Scan for the cell matching the given text and deliver its (x, y) coordinate at center. 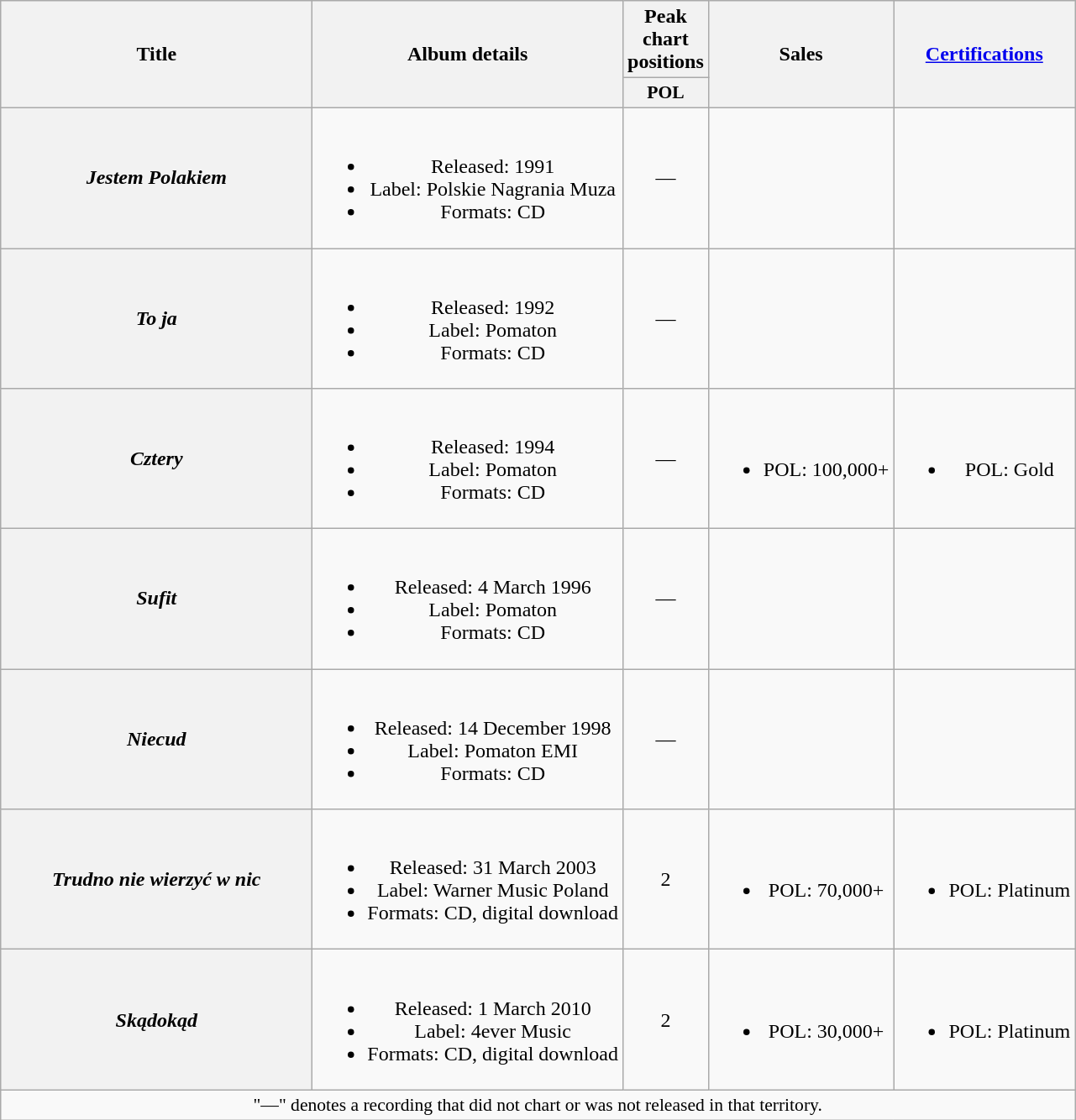
Released: 1992Label: PomatonFormats: CD (468, 319)
Skądokąd (156, 1019)
Sales (801, 55)
Peak chart positions (666, 39)
POL: 70,000+ (801, 880)
Niecud (156, 739)
Certifications (984, 55)
Released: 31 March 2003Label: Warner Music PolandFormats: CD, digital download (468, 880)
Album details (468, 55)
Trudno nie wierzyć w nic (156, 880)
POL: Gold (984, 458)
Cztery (156, 458)
Released: 1994Label: PomatonFormats: CD (468, 458)
Released: 4 March 1996Label: PomatonFormats: CD (468, 599)
POL: 30,000+ (801, 1019)
Released: 14 December 1998Label: Pomaton EMIFormats: CD (468, 739)
"—" denotes a recording that did not chart or was not released in that territory. (538, 1105)
To ja (156, 319)
POL: 100,000+ (801, 458)
Sufit (156, 599)
POL (666, 93)
Released: 1 March 2010Label: 4ever MusicFormats: CD, digital download (468, 1019)
Title (156, 55)
Released: 1991Label: Polskie Nagrania MuzaFormats: CD (468, 178)
Jestem Polakiem (156, 178)
